Capture the cell that displays the provided text and extract its (x, y) central coordinate. 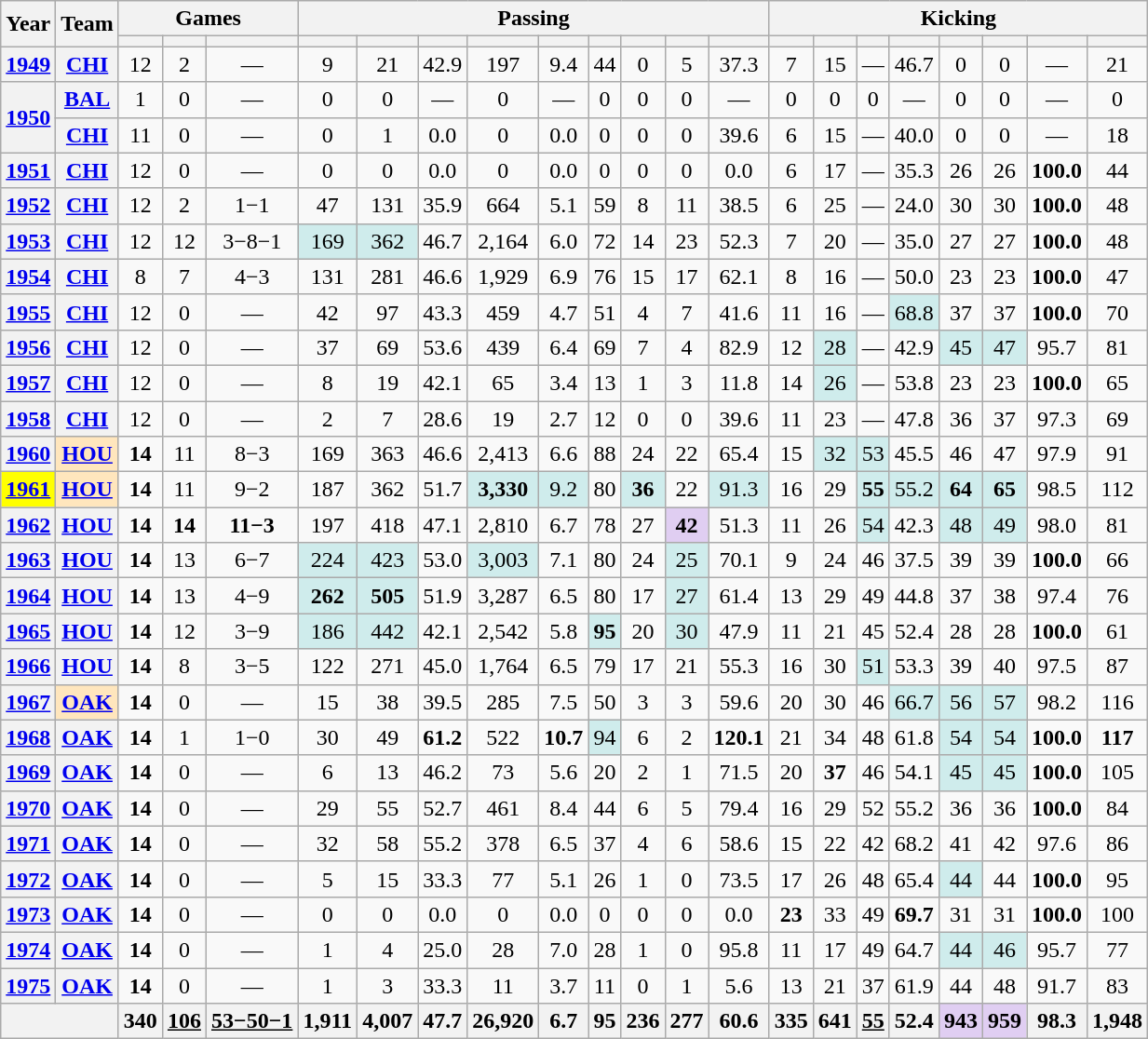
44.8 (914, 596)
3−9 (251, 631)
61.9 (914, 986)
3−5 (251, 667)
11−3 (251, 525)
418 (387, 525)
442 (387, 631)
3.7 (564, 986)
98.2 (1056, 702)
1949 (28, 64)
8−3 (251, 454)
3,287 (503, 596)
1,948 (1117, 1021)
6−7 (251, 560)
281 (387, 277)
Team (88, 24)
60.6 (739, 1021)
87 (1117, 667)
943 (961, 1021)
45.5 (914, 454)
1971 (28, 843)
97.5 (1056, 667)
42.3 (914, 525)
61.8 (914, 737)
1965 (28, 631)
1968 (28, 737)
40 (1004, 667)
120.1 (739, 737)
52.3 (739, 241)
2,542 (503, 631)
423 (387, 560)
378 (503, 843)
59 (605, 206)
340 (140, 1021)
97.9 (1056, 454)
41 (961, 843)
28.6 (443, 418)
53.0 (443, 560)
72 (605, 241)
1967 (28, 702)
37.5 (914, 560)
2,810 (503, 525)
98.5 (1056, 490)
86 (1117, 843)
50.0 (914, 277)
335 (791, 1021)
37.3 (739, 64)
47.1 (443, 525)
363 (387, 454)
1951 (28, 170)
61.2 (443, 737)
117 (1117, 737)
522 (503, 737)
1975 (28, 986)
1961 (28, 490)
262 (328, 596)
40.0 (914, 135)
68.8 (914, 312)
58.6 (739, 843)
Year (28, 24)
45.0 (443, 667)
73.5 (739, 879)
83 (1117, 986)
53.8 (914, 383)
3.4 (564, 383)
100 (1117, 914)
71.5 (739, 773)
46.2 (443, 773)
69.7 (914, 914)
91.3 (739, 490)
3−8−1 (251, 241)
1974 (28, 950)
66.7 (914, 702)
50 (605, 702)
Kicking (958, 19)
6.9 (564, 277)
BAL (88, 100)
1955 (28, 312)
7.1 (564, 560)
105 (1117, 773)
186 (328, 631)
94 (605, 737)
98.0 (1056, 525)
1950 (28, 117)
97.3 (1056, 418)
73 (503, 773)
25.0 (443, 950)
82.9 (739, 347)
54.1 (914, 773)
97 (387, 312)
224 (328, 560)
26,920 (503, 1021)
Games (209, 19)
1,929 (503, 277)
1966 (28, 667)
39.5 (443, 702)
285 (503, 702)
43.3 (443, 312)
53.6 (443, 347)
1960 (28, 454)
1−1 (251, 206)
35.0 (914, 241)
11.8 (739, 383)
6.6 (564, 454)
51.7 (443, 490)
98.3 (1056, 1021)
34 (834, 737)
439 (503, 347)
1957 (28, 383)
47.8 (914, 418)
1963 (28, 560)
2.7 (564, 418)
33 (834, 914)
66 (1117, 560)
271 (387, 667)
53.3 (914, 667)
70.1 (739, 560)
112 (1117, 490)
3,330 (503, 490)
1956 (28, 347)
9.2 (564, 490)
84 (1117, 808)
1,764 (503, 667)
1969 (28, 773)
277 (687, 1021)
4−9 (251, 596)
1964 (28, 596)
35.9 (443, 206)
2,164 (503, 241)
53 (873, 454)
9−2 (251, 490)
35.3 (914, 170)
62.1 (739, 277)
51.9 (443, 596)
7.0 (564, 950)
97.4 (1056, 596)
4−3 (251, 277)
57 (1004, 702)
116 (1117, 702)
6.0 (564, 241)
9.4 (564, 64)
18 (1117, 135)
59.6 (739, 702)
Passing (533, 19)
64 (961, 490)
236 (642, 1021)
64.7 (914, 950)
1954 (28, 277)
79.4 (739, 808)
1973 (28, 914)
61 (1117, 631)
88 (605, 454)
24.0 (914, 206)
8.4 (564, 808)
91 (1117, 454)
106 (184, 1021)
68.2 (914, 843)
4,007 (387, 1021)
10.7 (564, 737)
1970 (28, 808)
6.4 (564, 347)
1−0 (251, 737)
53−50−1 (251, 1021)
459 (503, 312)
51.3 (739, 525)
1962 (28, 525)
41.6 (739, 312)
1953 (28, 241)
97.6 (1056, 843)
664 (503, 206)
4.7 (564, 312)
47.9 (739, 631)
58 (387, 843)
70 (1117, 312)
122 (328, 667)
1958 (28, 418)
61.4 (739, 596)
2,413 (503, 454)
52 (873, 808)
7.5 (564, 702)
1952 (28, 206)
55.3 (739, 667)
3,003 (503, 560)
95.8 (739, 950)
1,911 (328, 1021)
187 (328, 490)
461 (503, 808)
79 (605, 667)
959 (1004, 1021)
641 (834, 1021)
47.7 (443, 1021)
52.7 (443, 808)
78 (605, 525)
91.7 (1056, 986)
38.5 (739, 206)
56 (961, 702)
1972 (28, 879)
5.8 (564, 631)
505 (387, 596)
